Locate the cell with the specified text and output its (X, Y) center coordinate. 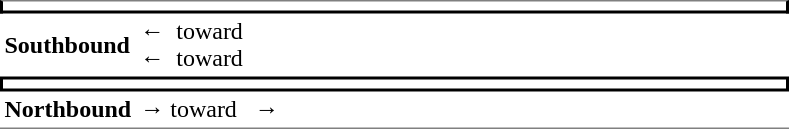
Southbound (68, 46)
Northbound (68, 110)
